Extract the (x, y) coordinate from the center of the cell holding the provided text.  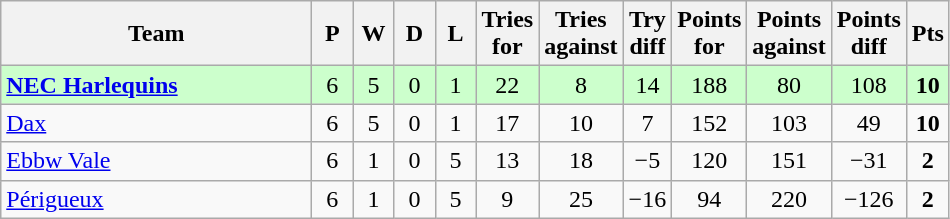
94 (710, 199)
7 (648, 123)
220 (789, 199)
Ebbw Vale (156, 161)
−126 (868, 199)
D (414, 34)
152 (710, 123)
Tries against (581, 34)
22 (508, 85)
−31 (868, 161)
9 (508, 199)
17 (508, 123)
Points against (789, 34)
120 (710, 161)
−16 (648, 199)
P (332, 34)
8 (581, 85)
W (374, 34)
108 (868, 85)
151 (789, 161)
13 (508, 161)
188 (710, 85)
Points diff (868, 34)
80 (789, 85)
Points for (710, 34)
Tries for (508, 34)
Team (156, 34)
14 (648, 85)
25 (581, 199)
103 (789, 123)
NEC Harlequins (156, 85)
L (456, 34)
18 (581, 161)
49 (868, 123)
Try diff (648, 34)
Pts (928, 34)
Dax (156, 123)
Périgueux (156, 199)
−5 (648, 161)
